Capture the cell that displays the provided text and extract its (x, y) central coordinate. 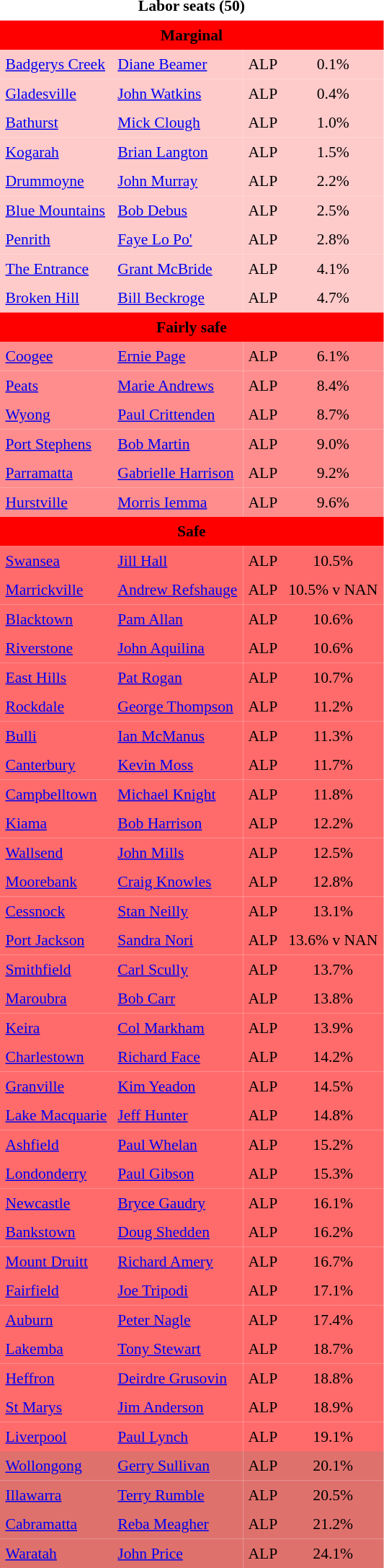
Reba Meagher (177, 1524)
Campbelltown (56, 794)
13.1% (333, 911)
Maroubra (56, 998)
Gladesville (56, 93)
Deirdre Grusovin (177, 1378)
Brian Langton (177, 151)
Keira (56, 1027)
Doug Shedden (177, 1232)
11.3% (333, 735)
Broken Hill (56, 298)
Paul Gibson (177, 1174)
John Watkins (177, 93)
Grant McBride (177, 268)
Peats (56, 385)
1.5% (333, 151)
Bathurst (56, 123)
4.7% (333, 298)
4.1% (333, 268)
9.0% (333, 443)
John Aquilina (177, 648)
Newcastle (56, 1202)
Jill Hall (177, 560)
Marrickville (56, 590)
Liverpool (56, 1436)
Col Markham (177, 1027)
0.1% (333, 64)
Craig Knowles (177, 882)
Diane Beamer (177, 64)
Parramatta (56, 473)
Bob Debus (177, 210)
Coogee (56, 356)
Paul Crittenden (177, 415)
Port Jackson (56, 940)
20.1% (333, 1466)
14.2% (333, 1057)
Carl Scully (177, 969)
2.2% (333, 181)
18.8% (333, 1378)
13.9% (333, 1027)
14.8% (333, 1115)
John Price (177, 1553)
Cessnock (56, 911)
Bryce Gaudry (177, 1202)
Moorebank (56, 882)
Riverstone (56, 648)
Penrith (56, 239)
St Marys (56, 1407)
Pat Rogan (177, 677)
Paul Whelan (177, 1144)
16.2% (333, 1232)
12.2% (333, 823)
Wyong (56, 415)
Marie Andrews (177, 385)
19.1% (333, 1436)
Marginal (192, 35)
Ian McManus (177, 735)
Kiama (56, 823)
Lakemba (56, 1349)
13.7% (333, 969)
24.1% (333, 1553)
Heffron (56, 1378)
Wallsend (56, 852)
9.2% (333, 473)
Blacktown (56, 619)
Wollongong (56, 1466)
Fairly safe (192, 327)
Londonderry (56, 1174)
17.4% (333, 1319)
Jim Anderson (177, 1407)
Gerry Sullivan (177, 1466)
Pam Allan (177, 619)
1.0% (333, 123)
Lake Macquarie (56, 1115)
9.6% (333, 502)
8.7% (333, 415)
2.5% (333, 210)
Bob Harrison (177, 823)
10.5% (333, 560)
Granville (56, 1086)
14.5% (333, 1086)
Tony Stewart (177, 1349)
12.5% (333, 852)
Jeff Hunter (177, 1115)
Kim Yeadon (177, 1086)
Mick Clough (177, 123)
Andrew Refshauge (177, 590)
John Murray (177, 181)
Bankstown (56, 1232)
Bill Beckroge (177, 298)
13.6% v NAN (333, 940)
Hurstville (56, 502)
Smithfield (56, 969)
Ernie Page (177, 356)
Rockdale (56, 707)
20.5% (333, 1494)
Safe (192, 531)
13.8% (333, 998)
10.5% v NAN (333, 590)
Ashfield (56, 1144)
18.9% (333, 1407)
6.1% (333, 356)
Gabrielle Harrison (177, 473)
Paul Lynch (177, 1436)
0.4% (333, 93)
Michael Knight (177, 794)
Blue Mountains (56, 210)
East Hills (56, 677)
Joe Tripodi (177, 1290)
Sandra Nori (177, 940)
Morris Iemma (177, 502)
15.3% (333, 1174)
Richard Face (177, 1057)
Swansea (56, 560)
Kogarah (56, 151)
George Thompson (177, 707)
11.2% (333, 707)
21.2% (333, 1524)
16.1% (333, 1202)
Canterbury (56, 765)
8.4% (333, 385)
Terry Rumble (177, 1494)
Port Stephens (56, 443)
17.1% (333, 1290)
18.7% (333, 1349)
12.8% (333, 882)
The Entrance (56, 268)
Badgerys Creek (56, 64)
Kevin Moss (177, 765)
Bob Carr (177, 998)
Charlestown (56, 1057)
John Mills (177, 852)
Mount Druitt (56, 1261)
10.7% (333, 677)
11.7% (333, 765)
Stan Neilly (177, 911)
11.8% (333, 794)
Bob Martin (177, 443)
2.8% (333, 239)
Bulli (56, 735)
Fairfield (56, 1290)
Richard Amery (177, 1261)
Faye Lo Po' (177, 239)
Peter Nagle (177, 1319)
15.2% (333, 1144)
Auburn (56, 1319)
Drummoyne (56, 181)
Waratah (56, 1553)
Illawarra (56, 1494)
16.7% (333, 1261)
Cabramatta (56, 1524)
